Determine the [X, Y] coordinate at the center of the cell enclosing the given text.  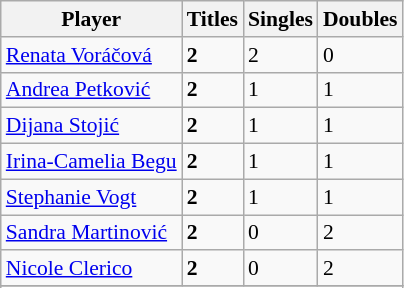
Andrea Petković [92, 90]
Nicole Clerico [92, 269]
Dijana Stojić [92, 126]
Singles [280, 19]
Player [92, 19]
Irina-Camelia Begu [92, 162]
Titles [212, 19]
Sandra Martinović [92, 233]
Renata Voráčová [92, 55]
Doubles [360, 19]
Stephanie Vogt [92, 197]
